Output the (x, y) coordinate of the center of the cell containing the given text.  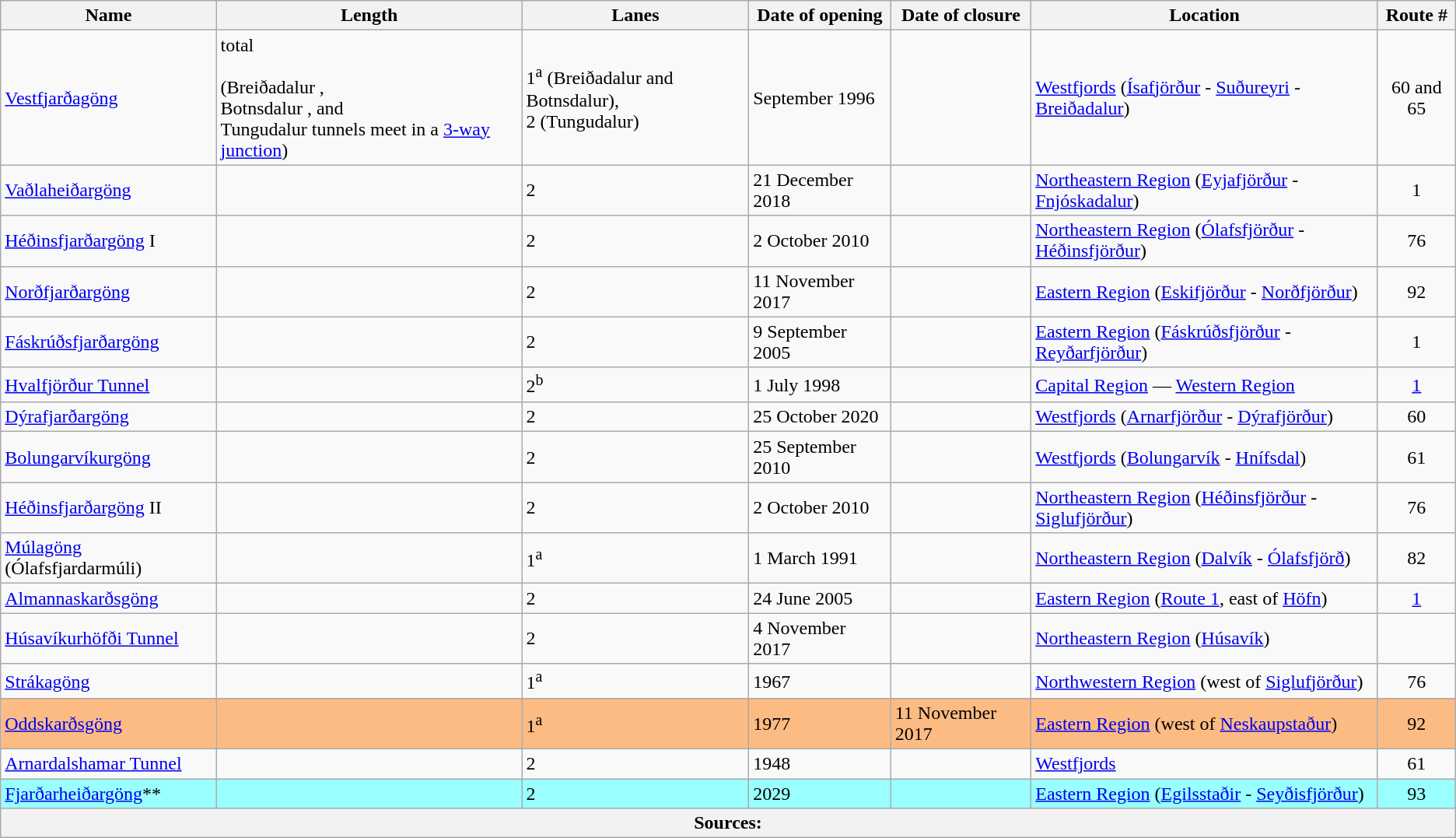
total(Breiðadalur , Botnsdalur , and Tungudalur tunnels meet in a 3-way junction) (369, 98)
Vaðlaheiðargöng (109, 190)
Westfjords (Arnarfjörður - Dýrafjörður) (1205, 417)
1 July 1998 (820, 384)
Hvalfjörður Tunnel (109, 384)
2029 (820, 794)
Northeastern Region (Héðinsfjörður - Siglufjörður) (1205, 507)
Eastern Region (Eskifjörður - Norðfjörður) (1205, 291)
60 and 65 (1416, 98)
Westfjords (Bolungarvík - Hnífsdal) (1205, 458)
Eastern Region (Fáskrúðsfjörður - Reyðarfjörður) (1205, 342)
9 September 2005 (820, 342)
Héðinsfjarðargöng II (109, 507)
Lanes (635, 16)
93 (1416, 794)
Northeastern Region (Eyjafjörður - Fnjóskadalur) (1205, 190)
1967 (820, 682)
Almannaskarðsgöng (109, 598)
Fáskrúðsfjarðargöng (109, 342)
Oddskarðsgöng (109, 724)
Location (1205, 16)
Eastern Region (Route 1, east of Höfn) (1205, 598)
Westfjords (Ísafjörður - Suðureyri - Breiðadalur) (1205, 98)
Route # (1416, 16)
60 (1416, 417)
1977 (820, 724)
Date of closure (961, 16)
Northeastern Region (Ólafsfjörður - Héðinsfjörður) (1205, 241)
Length (369, 16)
Fjarðarheiðargöng** (109, 794)
Norðfjarðargöng (109, 291)
Dýrafjarðargöng (109, 417)
25 October 2020 (820, 417)
Northeastern Region (Dalvík - Ólafsfjörð) (1205, 559)
1948 (820, 764)
Name (109, 16)
Northeastern Region (Húsavík) (1205, 638)
Húsavíkurhöfði Tunnel (109, 638)
Westfjords (1205, 764)
Sources: (728, 823)
1 March 1991 (820, 559)
25 September 2010 (820, 458)
1a (Breiðadalur and Botnsdalur),2 (Tungudalur) (635, 98)
Vestfjarðagöng (109, 98)
4 November 2017 (820, 638)
Eastern Region (west of Neskaupstaður) (1205, 724)
Strákagöng (109, 682)
Capital Region — Western Region (1205, 384)
Eastern Region (Egilsstaðir - Seyðisfjörður) (1205, 794)
Múlagöng (Ólafsfjardarmúli) (109, 559)
Héðinsfjarðargöng I (109, 241)
2b (635, 384)
Date of opening (820, 16)
21 December 2018 (820, 190)
82 (1416, 559)
Bolungarvíkurgöng (109, 458)
September 1996 (820, 98)
Northwestern Region (west of Siglufjörður) (1205, 682)
24 June 2005 (820, 598)
Arnardalshamar Tunnel (109, 764)
